Output the (X, Y) coordinate of the center of the cell containing the given text.  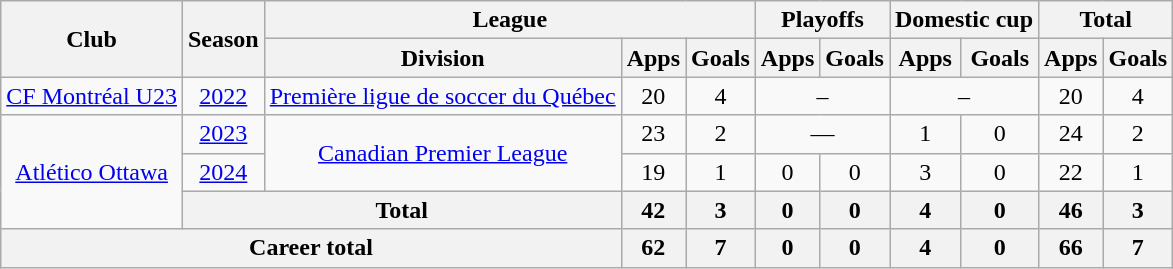
24 (1071, 134)
Season (223, 39)
CF Montréal U23 (92, 96)
62 (653, 248)
Career total (311, 248)
42 (653, 210)
2024 (223, 172)
2022 (223, 96)
Domestic cup (964, 20)
— (822, 134)
Playoffs (822, 20)
Division (442, 58)
2023 (223, 134)
Première ligue de soccer du Québec (442, 96)
46 (1071, 210)
Canadian Premier League (442, 153)
19 (653, 172)
23 (653, 134)
Club (92, 39)
Atlético Ottawa (92, 172)
22 (1071, 172)
66 (1071, 248)
League (510, 20)
